Pinpoint the cell where the given text exists, returning its (X, Y) midpoint coordinate. 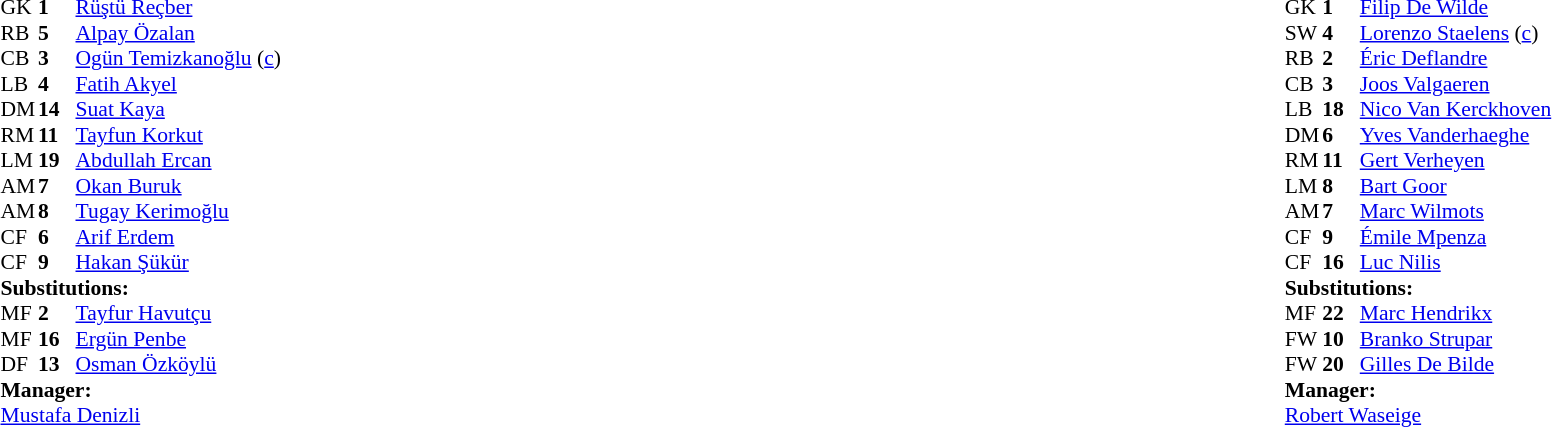
Marc Hendrikx (1456, 313)
Fatih Akyel (179, 84)
Bart Goor (1456, 186)
Joos Valgaeren (1456, 84)
Branko Strupar (1456, 339)
Ogün Temizkanoğlu (c) (179, 59)
Marc Wilmots (1456, 211)
Abdullah Ercan (179, 161)
Tayfur Havutçu (179, 313)
10 (1341, 339)
14 (57, 109)
5 (57, 33)
Luc Nilis (1456, 263)
Tugay Kerimoğlu (179, 211)
Nico Van Kerckhoven (1456, 109)
Lorenzo Staelens (c) (1456, 33)
20 (1341, 365)
Osman Özköylü (179, 365)
Okan Buruk (179, 186)
SW (1304, 33)
13 (57, 365)
Éric Deflandre (1456, 59)
Gilles De Bilde (1456, 365)
Hakan Şükür (179, 263)
Arif Erdem (179, 237)
Suat Kaya (179, 109)
Émile Mpenza (1456, 237)
18 (1341, 109)
22 (1341, 313)
Tayfun Korkut (179, 135)
Gert Verheyen (1456, 161)
DF (19, 365)
19 (57, 161)
Alpay Özalan (179, 33)
Yves Vanderhaeghe (1456, 135)
Ergün Penbe (179, 339)
